Capture the cell that displays the provided text and extract its [X, Y] central coordinate. 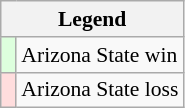
Arizona State loss [100, 90]
Arizona State win [100, 55]
Legend [92, 19]
